Provide the [x, y] coordinate of the cell's center where the given text is located.  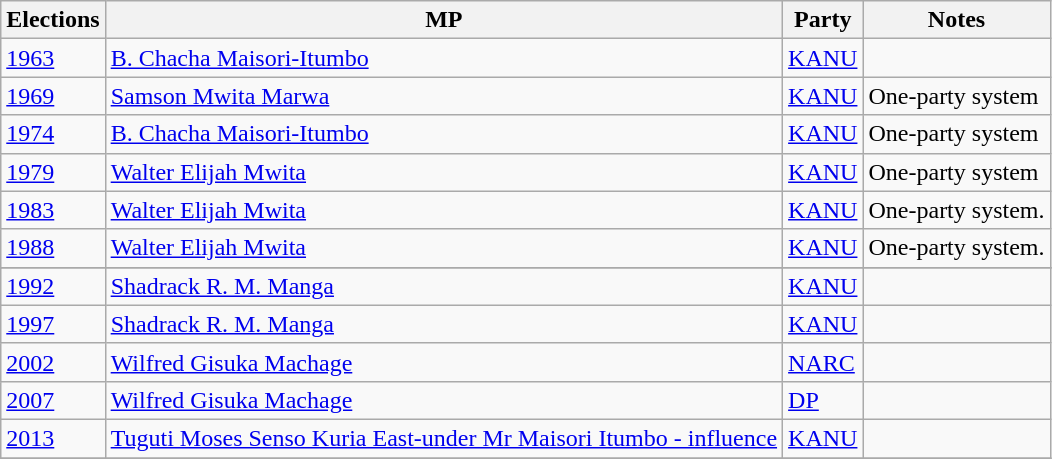
1974 [53, 134]
2013 [53, 438]
1992 [53, 286]
NARC [823, 362]
1983 [53, 210]
Samson Mwita Marwa [444, 96]
1969 [53, 96]
1988 [53, 248]
DP [823, 400]
Elections [53, 20]
2007 [53, 400]
1963 [53, 58]
1979 [53, 172]
MP [444, 20]
Notes [956, 20]
1997 [53, 324]
2002 [53, 362]
Party [823, 20]
Tuguti Moses Senso Kuria East-under Mr Maisori Itumbo - influence [444, 438]
